Scan for the cell matching the given text and deliver its [X, Y] coordinate at center. 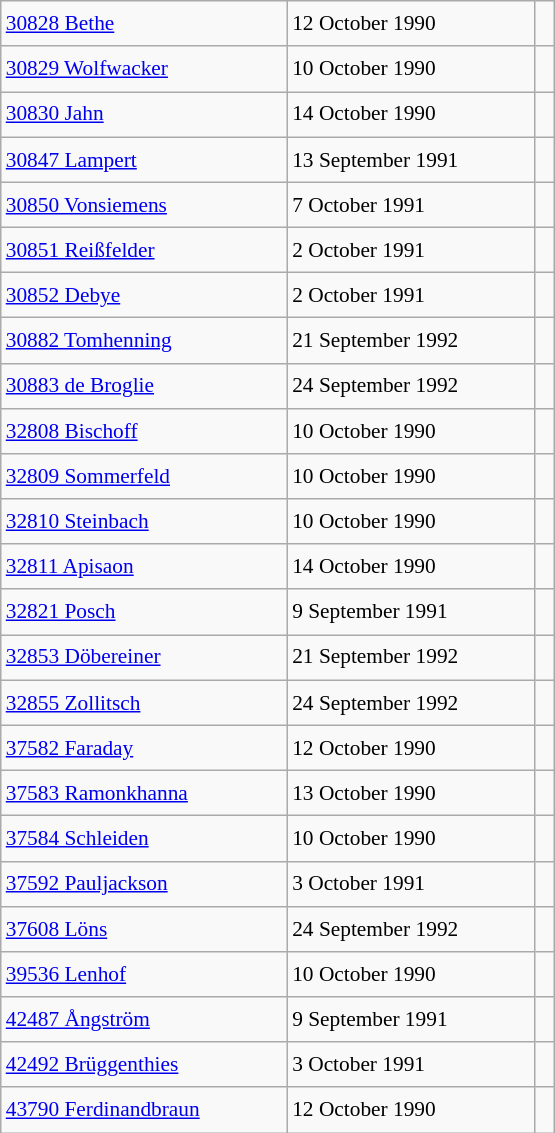
7 October 1991 [410, 204]
37583 Ramonkhanna [144, 792]
32810 Steinbach [144, 522]
30852 Debye [144, 296]
13 October 1990 [410, 792]
30830 Jahn [144, 114]
32821 Posch [144, 612]
37582 Faraday [144, 748]
42487 Ångström [144, 1020]
30847 Lampert [144, 160]
39536 Lenhof [144, 974]
13 September 1991 [410, 160]
42492 Brüggenthies [144, 1064]
30829 Wolfwacker [144, 68]
37592 Pauljackson [144, 884]
32853 Döbereiner [144, 658]
30851 Reißfelder [144, 250]
30850 Vonsiemens [144, 204]
37584 Schleiden [144, 838]
32855 Zollitsch [144, 702]
32811 Apisaon [144, 566]
32809 Sommerfeld [144, 476]
32808 Bischoff [144, 430]
37608 Löns [144, 928]
30828 Bethe [144, 24]
43790 Ferdinandbraun [144, 1110]
30883 de Broglie [144, 386]
30882 Tomhenning [144, 340]
